Scan for the cell matching the given text and deliver its (x, y) coordinate at center. 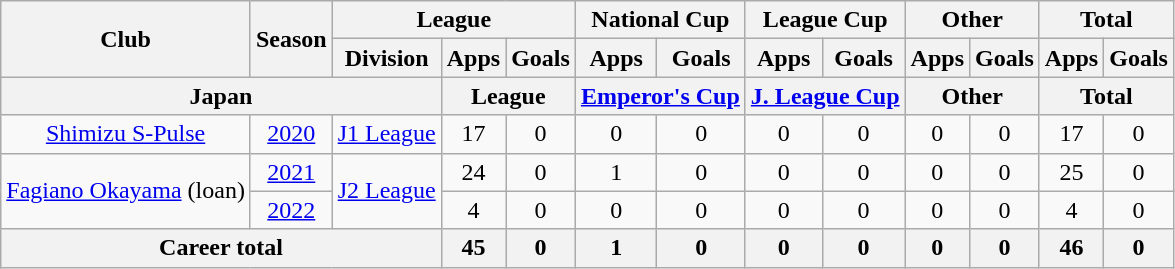
League Cup (825, 20)
Career total (221, 248)
Division (386, 58)
2021 (291, 172)
2022 (291, 210)
National Cup (660, 20)
Club (126, 39)
Fagiano Okayama (loan) (126, 191)
J. League Cup (825, 96)
Shimizu S-Pulse (126, 134)
Emperor's Cup (660, 96)
J1 League (386, 134)
46 (1071, 248)
Japan (221, 96)
25 (1071, 172)
2020 (291, 134)
J2 League (386, 191)
Season (291, 39)
24 (473, 172)
45 (473, 248)
